Capture the cell that displays the provided text and extract its [X, Y] central coordinate. 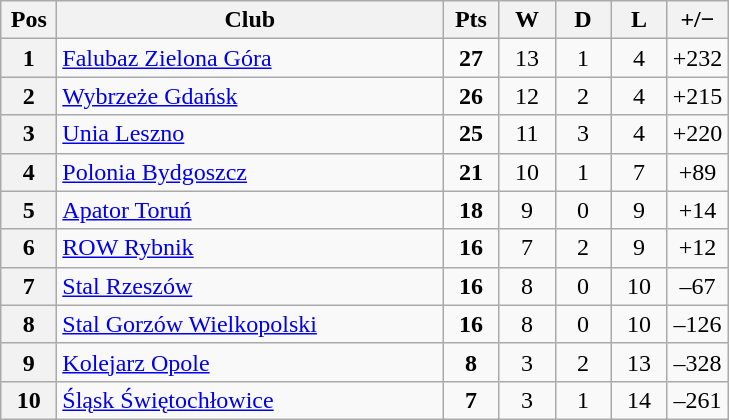
Apator Toruń [250, 210]
Kolejarz Opole [250, 362]
Pos [29, 20]
18 [471, 210]
W [527, 20]
21 [471, 172]
Pts [471, 20]
5 [29, 210]
–261 [698, 400]
+232 [698, 58]
11 [527, 134]
L [639, 20]
Club [250, 20]
ROW Rybnik [250, 248]
Śląsk Świętochłowice [250, 400]
26 [471, 96]
14 [639, 400]
–67 [698, 286]
6 [29, 248]
27 [471, 58]
12 [527, 96]
Stal Gorzów Wielkopolski [250, 324]
Stal Rzeszów [250, 286]
–126 [698, 324]
Polonia Bydgoszcz [250, 172]
+220 [698, 134]
Falubaz Zielona Góra [250, 58]
Wybrzeże Gdańsk [250, 96]
+12 [698, 248]
+89 [698, 172]
+14 [698, 210]
25 [471, 134]
+/− [698, 20]
–328 [698, 362]
+215 [698, 96]
Unia Leszno [250, 134]
D [583, 20]
